Search for the cell housing the specified text and yield its [x, y] center coordinate. 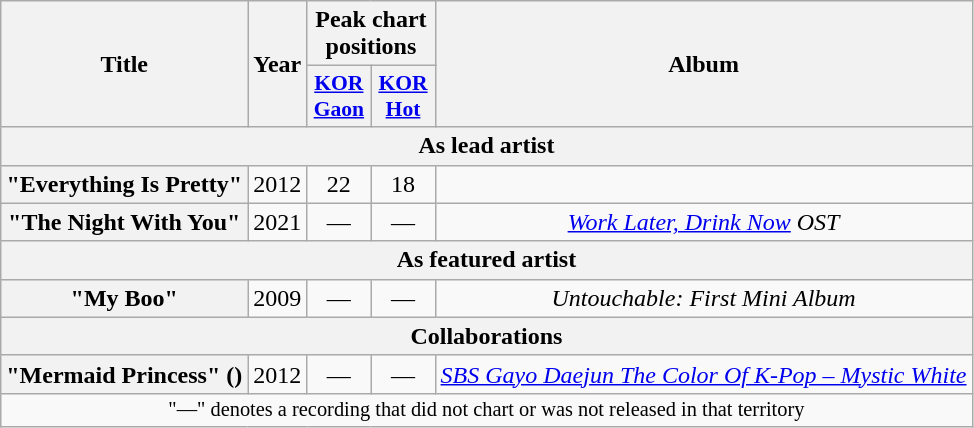
KORHot [403, 96]
Year [278, 64]
Title [124, 64]
22 [339, 184]
"My Boo" [124, 298]
SBS Gayo Daejun The Color Of K-Pop – Mystic White [704, 374]
Untouchable: First Mini Album [704, 298]
18 [403, 184]
"—" denotes a recording that did not chart or was not released in that territory [486, 410]
"Mermaid Princess" () [124, 374]
As lead artist [486, 146]
"Everything Is Pretty" [124, 184]
As featured artist [486, 260]
"The Night With You" [124, 222]
Album [704, 64]
2021 [278, 222]
2009 [278, 298]
Work Later, Drink Now OST [704, 222]
Peak chartpositions [371, 34]
Collaborations [486, 336]
KORGaon [339, 96]
